Capture the cell that displays the provided text and extract its (x, y) central coordinate. 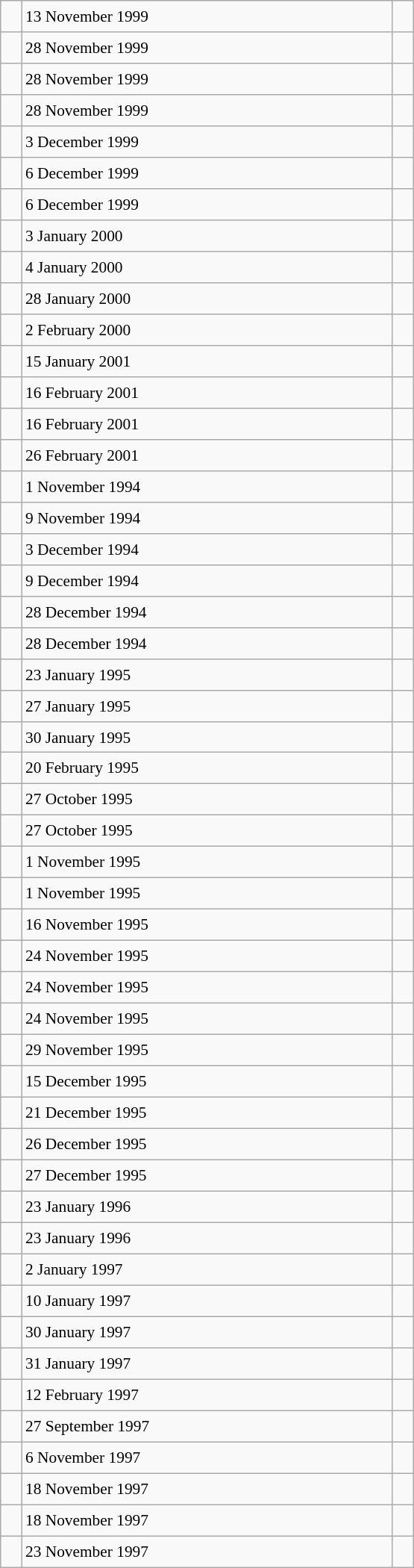
16 November 1995 (207, 925)
4 January 2000 (207, 267)
12 February 1997 (207, 1395)
31 January 1997 (207, 1363)
23 November 1997 (207, 1552)
3 January 2000 (207, 236)
28 January 2000 (207, 299)
27 September 1997 (207, 1426)
10 January 1997 (207, 1301)
30 January 1997 (207, 1332)
26 February 2001 (207, 455)
9 December 1994 (207, 580)
30 January 1995 (207, 737)
15 December 1995 (207, 1082)
1 November 1994 (207, 486)
27 January 1995 (207, 706)
15 January 2001 (207, 361)
9 November 1994 (207, 517)
21 December 1995 (207, 1113)
26 December 1995 (207, 1144)
29 November 1995 (207, 1051)
3 December 1999 (207, 142)
23 January 1995 (207, 674)
20 February 1995 (207, 768)
2 February 2000 (207, 330)
27 December 1995 (207, 1175)
13 November 1999 (207, 16)
2 January 1997 (207, 1269)
6 November 1997 (207, 1457)
3 December 1994 (207, 549)
